Return [x, y] of the center of cell containing provided text 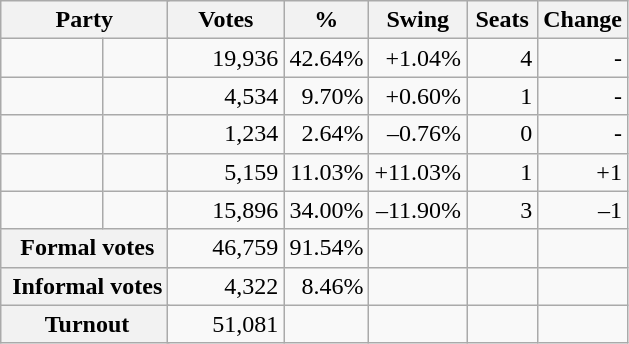
Informal votes [84, 286]
51,081 [226, 324]
46,759 [226, 248]
15,896 [226, 210]
5,159 [226, 172]
4,322 [226, 286]
4 [502, 58]
–11.90% [418, 210]
Seats [502, 20]
4,534 [226, 96]
91.54% [326, 248]
2.64% [326, 134]
+1.04% [418, 58]
Change [583, 20]
–1 [583, 210]
Formal votes [84, 248]
34.00% [326, 210]
1,234 [226, 134]
0 [502, 134]
3 [502, 210]
11.03% [326, 172]
Party [84, 20]
42.64% [326, 58]
Turnout [84, 324]
19,936 [226, 58]
8.46% [326, 286]
–0.76% [418, 134]
Swing [418, 20]
Votes [226, 20]
+1 [583, 172]
9.70% [326, 96]
+11.03% [418, 172]
+0.60% [418, 96]
% [326, 20]
